Output the (X, Y) coordinate of the center of the cell containing the given text.  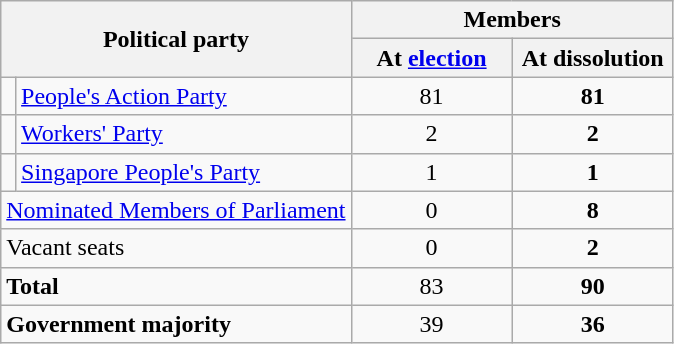
Singapore People's Party (184, 172)
Nominated Members of Parliament (176, 210)
At election (432, 58)
Members (512, 20)
Total (176, 286)
36 (592, 324)
At dissolution (592, 58)
Workers' Party (184, 134)
People's Action Party (184, 96)
83 (432, 286)
Vacant seats (176, 248)
90 (592, 286)
Government majority (176, 324)
8 (592, 210)
Political party (176, 39)
39 (432, 324)
